Detect which cell encompasses the target text, then output its (X, Y) center coordinate. 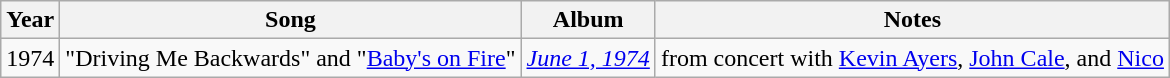
Album (588, 20)
1974 (30, 58)
Year (30, 20)
Song (290, 20)
from concert with Kevin Ayers, John Cale, and Nico (912, 58)
"Driving Me Backwards" and "Baby's on Fire" (290, 58)
Notes (912, 20)
June 1, 1974 (588, 58)
